Locate the cell with the specified text and output its (x, y) center coordinate. 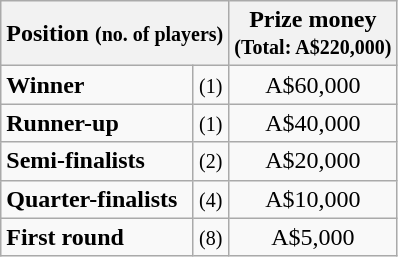
First round (97, 237)
(2) (211, 161)
A$10,000 (313, 199)
A$40,000 (313, 123)
A$60,000 (313, 85)
A$5,000 (313, 237)
A$20,000 (313, 161)
Position (no. of players) (115, 34)
Semi-finalists (97, 161)
(4) (211, 199)
Prize money(Total: A$220,000) (313, 34)
Runner-up (97, 123)
Winner (97, 85)
Quarter-finalists (97, 199)
(8) (211, 237)
